Identify which cell holds the provided text, then report its (X, Y) central coordinate. 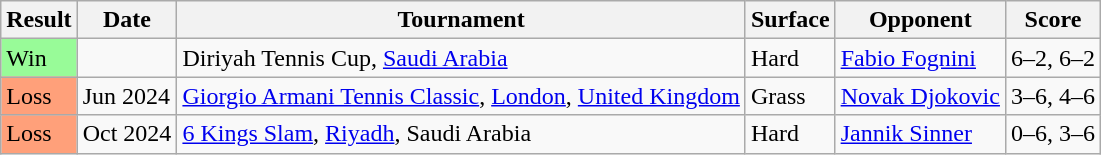
Score (1052, 20)
Jannik Sinner (920, 134)
Giorgio Armani Tennis Classic, London, United Kingdom (461, 96)
Jun 2024 (127, 96)
0–6, 3–6 (1052, 134)
Oct 2024 (127, 134)
Win (39, 58)
Surface (790, 20)
6–2, 6–2 (1052, 58)
6 Kings Slam, Riyadh, Saudi Arabia (461, 134)
3–6, 4–6 (1052, 96)
Date (127, 20)
Tournament (461, 20)
Fabio Fognini (920, 58)
Result (39, 20)
Diriyah Tennis Cup, Saudi Arabia (461, 58)
Opponent (920, 20)
Grass (790, 96)
Novak Djokovic (920, 96)
